Search for the cell housing the specified text and yield its [X, Y] center coordinate. 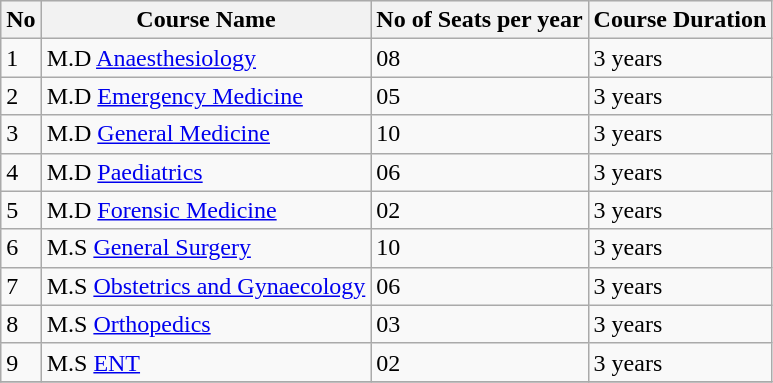
4 [21, 172]
M.D Forensic Medicine [206, 210]
6 [21, 248]
M.D Anaesthesiology [206, 58]
05 [480, 96]
3 [21, 134]
03 [480, 324]
Course Name [206, 20]
1 [21, 58]
2 [21, 96]
8 [21, 324]
M.S General Surgery [206, 248]
M.D Emergency Medicine [206, 96]
No [21, 20]
M.S Obstetrics and Gynaecology [206, 286]
M.S ENT [206, 362]
7 [21, 286]
Course Duration [680, 20]
M.D Paediatrics [206, 172]
M.D General Medicine [206, 134]
08 [480, 58]
M.S Orthopedics [206, 324]
9 [21, 362]
5 [21, 210]
No of Seats per year [480, 20]
